Extract the [X, Y] coordinate from the center of the cell holding the provided text.  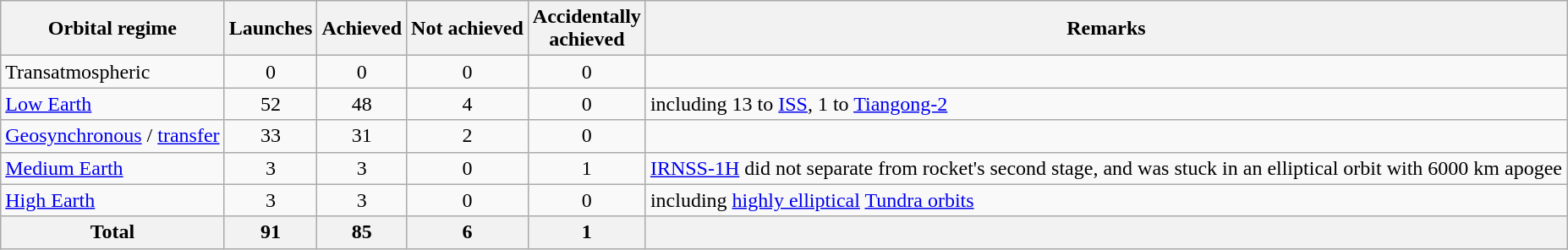
Geosynchronous / transfer [112, 136]
6 [468, 232]
Low Earth [112, 104]
Transatmospheric [112, 72]
Remarks [1106, 29]
including highly elliptical Tundra orbits [1106, 200]
48 [362, 104]
4 [468, 104]
Medium Earth [112, 168]
Accidentallyachieved [587, 29]
Orbital regime [112, 29]
Not achieved [468, 29]
Total [112, 232]
33 [271, 136]
IRNSS-1H did not separate from rocket's second stage, and was stuck in an elliptical orbit with 6000 km apogee [1106, 168]
High Earth [112, 200]
91 [271, 232]
52 [271, 104]
including 13 to ISS, 1 to Tiangong-2 [1106, 104]
Launches [271, 29]
31 [362, 136]
2 [468, 136]
Achieved [362, 29]
85 [362, 232]
